Return [x, y] of the center of cell containing provided text 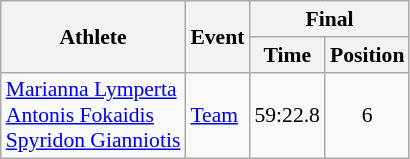
Team [217, 116]
Event [217, 36]
6 [367, 116]
Athlete [94, 36]
Time [286, 55]
Position [367, 55]
59:22.8 [286, 116]
Marianna LympertaAntonis FokaidisSpyridon Gianniotis [94, 116]
Final [329, 19]
